Locate the cell with the specified text and output its (x, y) center coordinate. 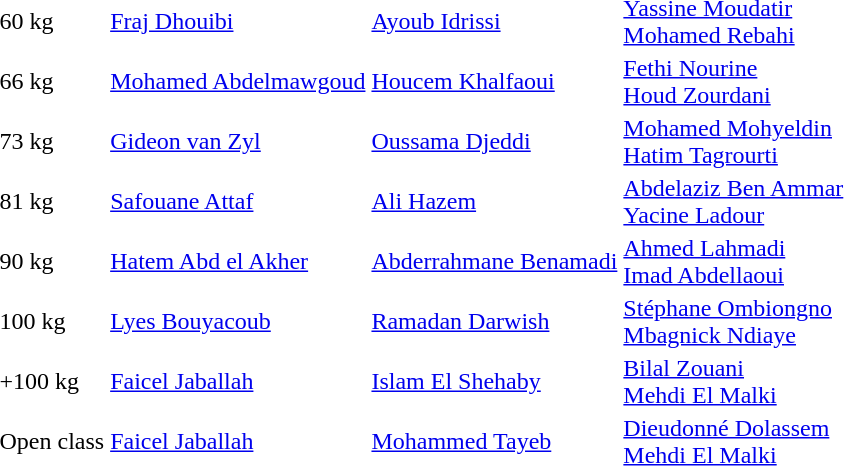
Ramadan Darwish (494, 322)
Faicel Jaballah (238, 382)
Mohamed Abdelmawgoud (238, 82)
Ali Hazem (494, 202)
Gideon van Zyl (238, 142)
Abderrahmane Benamadi (494, 262)
Houcem Khalfaoui (494, 82)
Hatem Abd el Akher (238, 262)
Lyes Bouyacoub (238, 322)
Islam El Shehaby (494, 382)
Safouane Attaf (238, 202)
Oussama Djeddi (494, 142)
